Determine the (X, Y) coordinate at the center of the cell enclosing the given text.  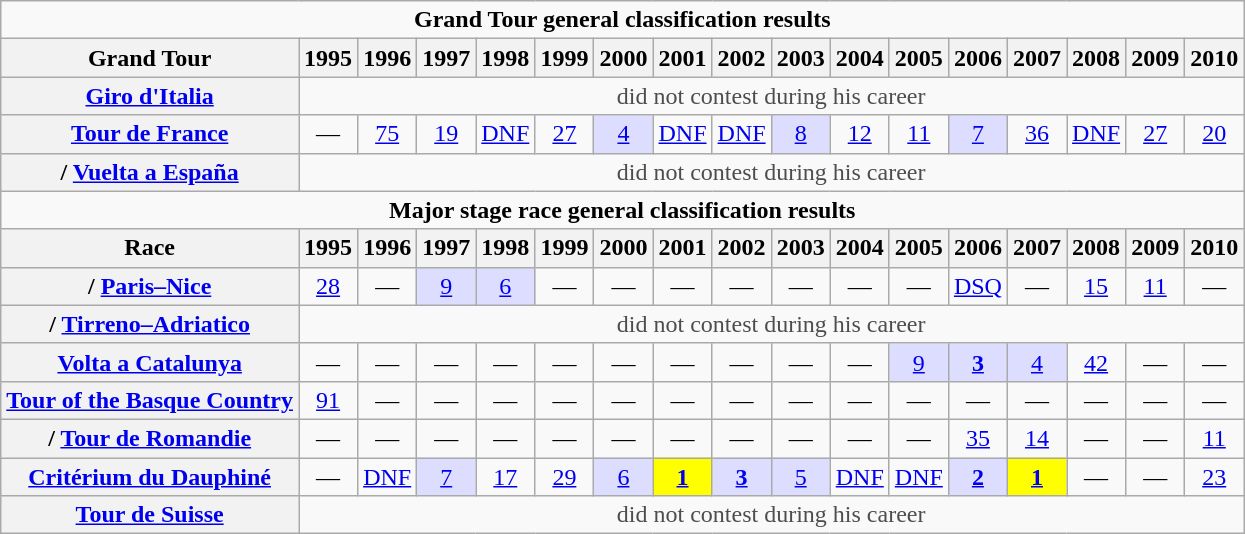
91 (328, 400)
42 (1096, 362)
8 (800, 134)
Tour of the Basque Country (150, 400)
Tour de France (150, 134)
12 (860, 134)
Major stage race general classification results (622, 210)
15 (1096, 286)
/ Tirreno–Adriatico (150, 324)
/ Tour de Romandie (150, 438)
Race (150, 248)
DSQ (978, 286)
29 (564, 477)
Tour de Suisse (150, 515)
Critérium du Dauphiné (150, 477)
28 (328, 286)
17 (506, 477)
19 (446, 134)
23 (1214, 477)
/ Vuelta a España (150, 172)
/ Paris–Nice (150, 286)
14 (1036, 438)
75 (388, 134)
35 (978, 438)
Grand Tour (150, 58)
5 (800, 477)
Grand Tour general classification results (622, 20)
2 (978, 477)
36 (1036, 134)
Volta a Catalunya (150, 362)
Giro d'Italia (150, 96)
20 (1214, 134)
